Return [X, Y] of the center of cell containing provided text 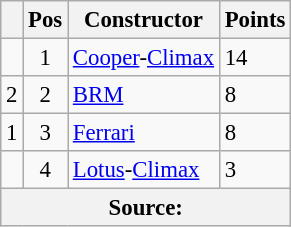
Source: [146, 208]
Lotus-Climax [144, 170]
Constructor [144, 20]
Pos [46, 20]
Cooper-Climax [144, 58]
Points [254, 20]
Ferrari [144, 133]
4 [46, 170]
14 [254, 58]
BRM [144, 95]
